Capture the cell that displays the provided text and extract its (x, y) central coordinate. 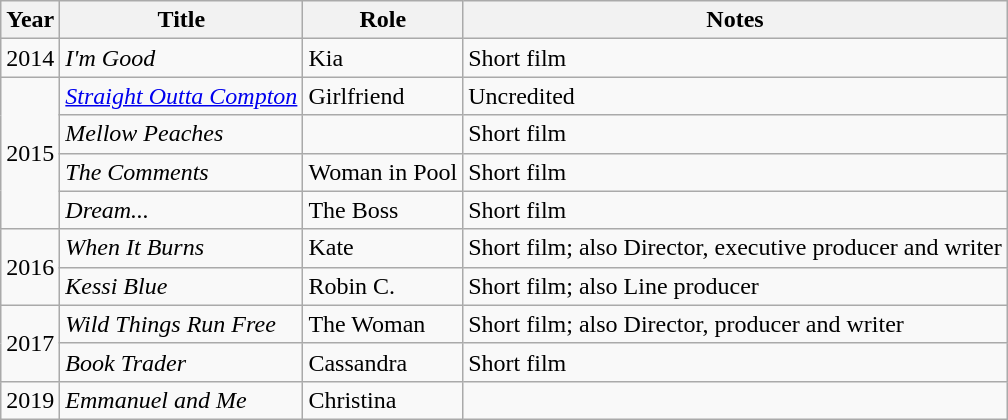
Wild Things Run Free (182, 324)
Short film; also Director, executive producer and writer (736, 248)
Christina (383, 400)
2014 (30, 58)
Notes (736, 20)
Year (30, 20)
2019 (30, 400)
Girlfriend (383, 96)
The Woman (383, 324)
Kate (383, 248)
Short film; also Director, producer and writer (736, 324)
Cassandra (383, 362)
Mellow Peaches (182, 134)
Book Trader (182, 362)
Title (182, 20)
The Boss (383, 210)
The Comments (182, 172)
Kia (383, 58)
Uncredited (736, 96)
Emmanuel and Me (182, 400)
Short film; also Line producer (736, 286)
2016 (30, 267)
2015 (30, 153)
Kessi Blue (182, 286)
Robin C. (383, 286)
Woman in Pool (383, 172)
2017 (30, 343)
Dream... (182, 210)
When It Burns (182, 248)
I'm Good (182, 58)
Role (383, 20)
Straight Outta Compton (182, 96)
